For the text-containing cell, return its midpoint in [X, Y] coordinate format. 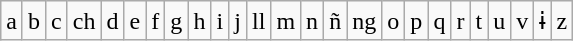
m [286, 21]
i [220, 21]
a [12, 21]
c [57, 21]
ch [84, 21]
ng [364, 21]
g [176, 21]
f [156, 21]
ɨ [542, 21]
d [112, 21]
ll [258, 21]
ñ [336, 21]
r [460, 21]
j [238, 21]
u [500, 21]
e [135, 21]
q [440, 21]
h [200, 21]
v [522, 21]
o [394, 21]
n [312, 21]
p [416, 21]
t [479, 21]
z [562, 21]
b [34, 21]
